Return the [X, Y] coordinate for the center point of the cell that contains the specified text.  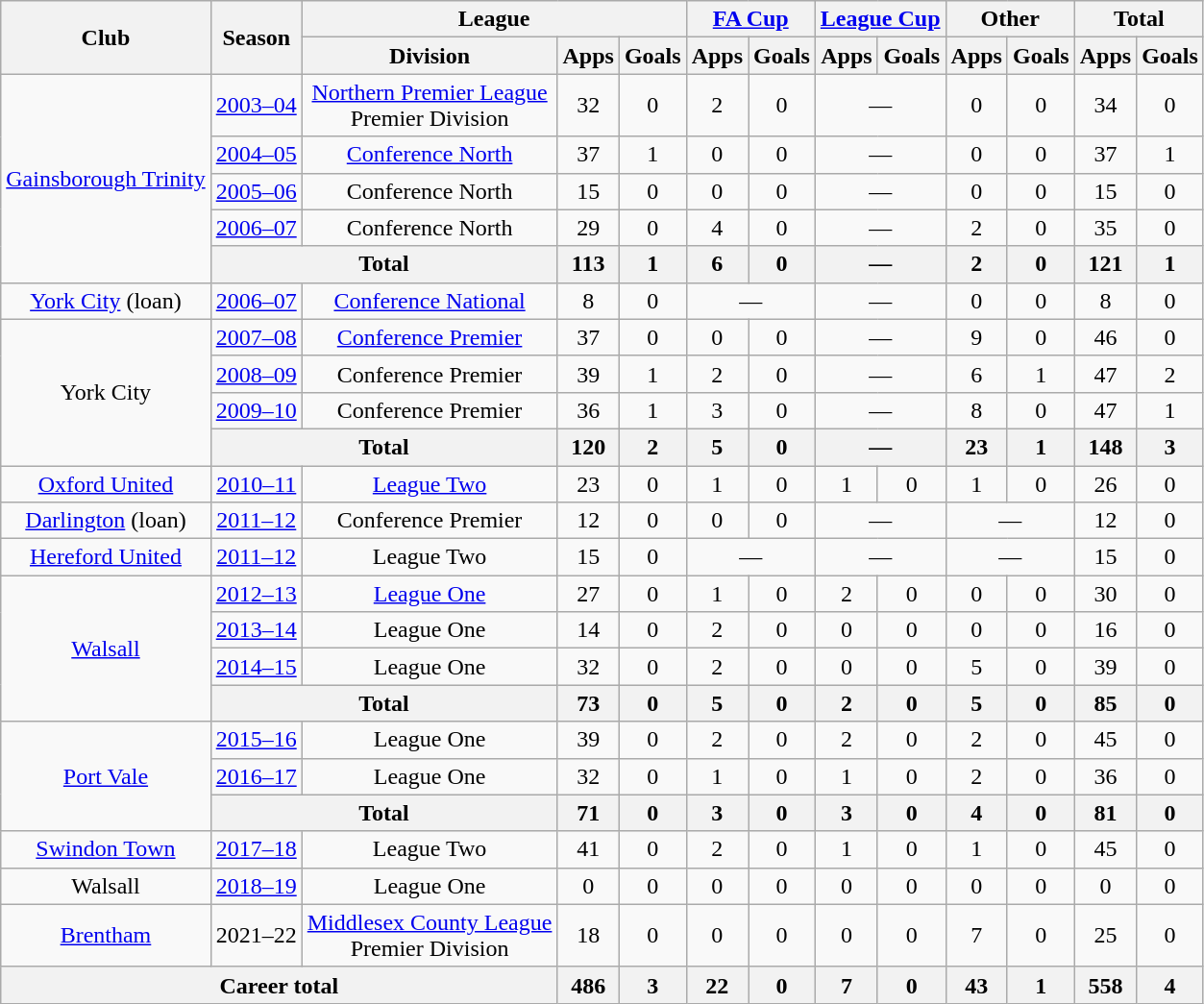
148 [1105, 447]
2016–17 [256, 776]
121 [1105, 264]
League [494, 19]
2007–08 [256, 337]
35 [1105, 228]
Brentham [106, 936]
113 [588, 264]
Darlington (loan) [106, 521]
2012–13 [256, 594]
Club [106, 37]
43 [976, 985]
2010–11 [256, 483]
Swindon Town [106, 849]
Oxford United [106, 483]
22 [717, 985]
120 [588, 447]
25 [1105, 936]
486 [588, 985]
FA Cup [750, 19]
Division [430, 56]
2018–19 [256, 886]
85 [1105, 703]
2004–05 [256, 155]
29 [588, 228]
York City (loan) [106, 301]
York City [106, 392]
Other [1010, 19]
30 [1105, 594]
Port Vale [106, 776]
2021–22 [256, 936]
Career total [279, 985]
2015–16 [256, 740]
Hereford United [106, 557]
2008–09 [256, 374]
73 [588, 703]
27 [588, 594]
558 [1105, 985]
46 [1105, 337]
2005–06 [256, 191]
71 [588, 813]
14 [588, 630]
Middlesex County LeaguePremier Division [430, 936]
2013–14 [256, 630]
League Cup [880, 19]
81 [1105, 813]
Conference National [430, 301]
34 [1105, 106]
Gainsborough Trinity [106, 179]
16 [1105, 630]
Northern Premier LeaguePremier Division [430, 106]
26 [1105, 483]
18 [588, 936]
2017–18 [256, 849]
2003–04 [256, 106]
41 [588, 849]
Season [256, 37]
2014–15 [256, 667]
9 [976, 337]
2009–10 [256, 410]
